From the cell containing the given text, extract its center point as [x, y] coordinate. 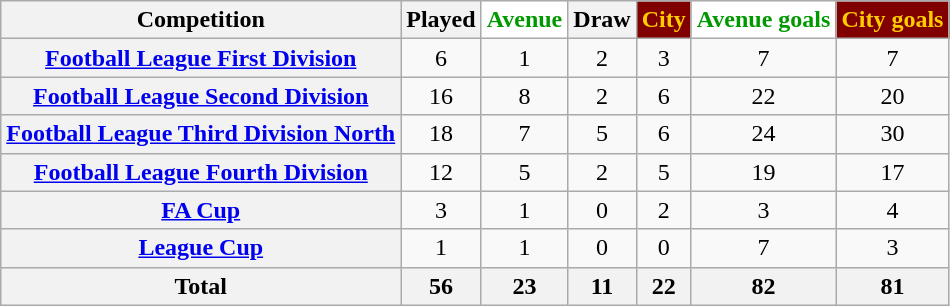
81 [892, 286]
Avenue [524, 20]
Draw [602, 20]
82 [764, 286]
12 [441, 172]
Avenue goals [764, 20]
19 [764, 172]
20 [892, 96]
Competition [201, 20]
8 [524, 96]
Football League First Division [201, 58]
FA Cup [201, 210]
Football League Second Division [201, 96]
Total [201, 286]
24 [764, 134]
City [664, 20]
League Cup [201, 248]
18 [441, 134]
4 [892, 210]
23 [524, 286]
Football League Fourth Division [201, 172]
11 [602, 286]
Football League Third Division North [201, 134]
City goals [892, 20]
30 [892, 134]
56 [441, 286]
17 [892, 172]
Played [441, 20]
16 [441, 96]
